Return the (x, y) coordinate for the center point of the cell that contains the specified text.  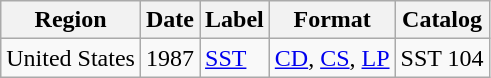
Catalog (442, 20)
Label (235, 20)
United States (71, 58)
CD, CS, LP (332, 58)
Format (332, 20)
SST 104 (442, 58)
SST (235, 58)
Region (71, 20)
1987 (170, 58)
Date (170, 20)
